Determine the (x, y) coordinate at the center of the cell enclosing the given text.  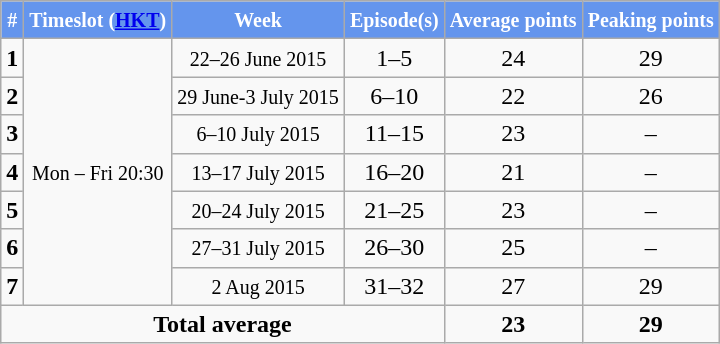
Peaking points (650, 20)
Timeslot (HKT) (98, 20)
11–15 (394, 134)
2 Aug 2015 (258, 286)
25 (513, 248)
# (12, 20)
26–30 (394, 248)
5 (12, 210)
20–24 July 2015 (258, 210)
13–17 July 2015 (258, 172)
6–10 July 2015 (258, 134)
21 (513, 172)
27–31 July 2015 (258, 248)
Episode(s) (394, 20)
3 (12, 134)
22 (513, 96)
31–32 (394, 286)
2 (12, 96)
16–20 (394, 172)
Total average (223, 324)
Average points (513, 20)
26 (650, 96)
6–10 (394, 96)
Week (258, 20)
21–25 (394, 210)
6 (12, 248)
27 (513, 286)
7 (12, 286)
4 (12, 172)
22–26 June 2015 (258, 58)
29 June-3 July 2015 (258, 96)
Mon – Fri 20:30 (98, 172)
24 (513, 58)
1 (12, 58)
1–5 (394, 58)
